Detect which cell encompasses the target text, then output its (x, y) center coordinate. 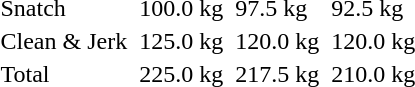
120.0 kg (278, 41)
125.0 kg (182, 41)
